Determine the (X, Y) coordinate at the center of the cell enclosing the given text.  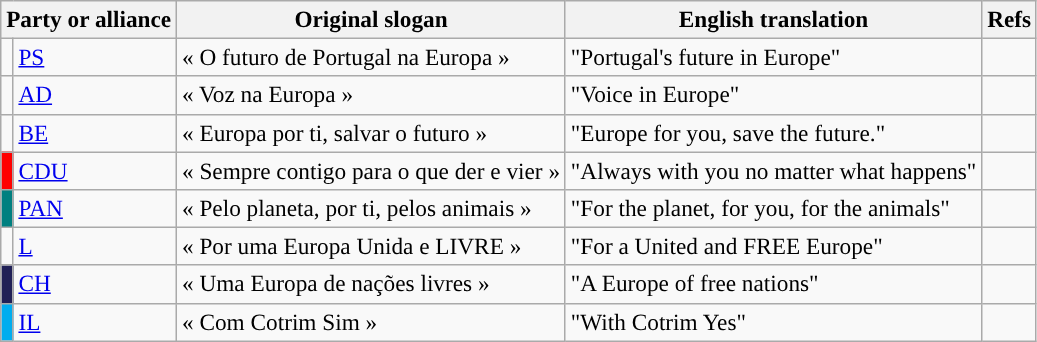
CH (95, 284)
"With Cotrim Yes" (773, 322)
« Europa por ti, salvar o futuro » (372, 133)
« Com Cotrim Sim » (372, 322)
« Voz na Europa » (372, 95)
Original slogan (372, 19)
L (95, 246)
IL (95, 322)
« Sempre contigo para o que der e vier » (372, 170)
« Uma Europa de nações livres » (372, 284)
Party or alliance (89, 19)
"For the planet, for you, for the animals" (773, 208)
English translation (773, 19)
"A Europe of free nations" (773, 284)
"Always with you no matter what happens" (773, 170)
PS (95, 57)
Refs (1010, 19)
BE (95, 133)
AD (95, 95)
"Voice in Europe" (773, 95)
CDU (95, 170)
« Por uma Europa Unida e LIVRE » (372, 246)
"Europe for you, save the future." (773, 133)
"Portugal's future in Europe" (773, 57)
« Pelo planeta, por ti, pelos animais » (372, 208)
PAN (95, 208)
« O futuro de Portugal na Europa » (372, 57)
"For a United and FREE Europe" (773, 246)
